Locate the cell with the specified text and output its [x, y] center coordinate. 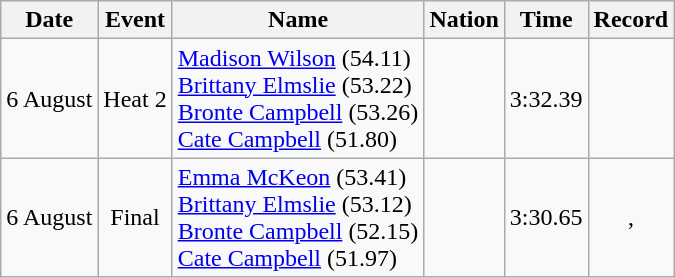
Event [135, 20]
, [631, 218]
Name [298, 20]
Madison Wilson (54.11) Brittany Elmslie (53.22) Bronte Campbell (53.26) Cate Campbell (51.80) [298, 98]
Heat 2 [135, 98]
Final [135, 218]
Date [50, 20]
Record [631, 20]
3:32.39 [546, 98]
Time [546, 20]
Nation [464, 20]
3:30.65 [546, 218]
Emma McKeon (53.41) Brittany Elmslie (53.12) Bronte Campbell (52.15) Cate Campbell (51.97) [298, 218]
